For the text-containing cell, return its midpoint in [x, y] coordinate format. 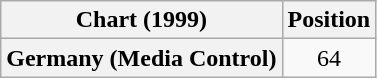
Germany (Media Control) [142, 58]
Chart (1999) [142, 20]
64 [329, 58]
Position [329, 20]
